Return the [X, Y] coordinate for the center point of the cell that contains the specified text.  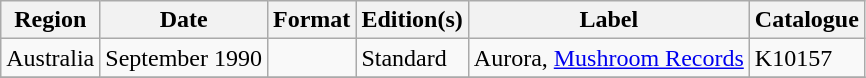
Region [50, 20]
Standard [412, 58]
Australia [50, 58]
Edition(s) [412, 20]
Catalogue [806, 20]
K10157 [806, 58]
Label [608, 20]
Aurora, Mushroom Records [608, 58]
September 1990 [184, 58]
Format [311, 20]
Date [184, 20]
